Provide the [X, Y] coordinate of the cell's center where the given text is located.  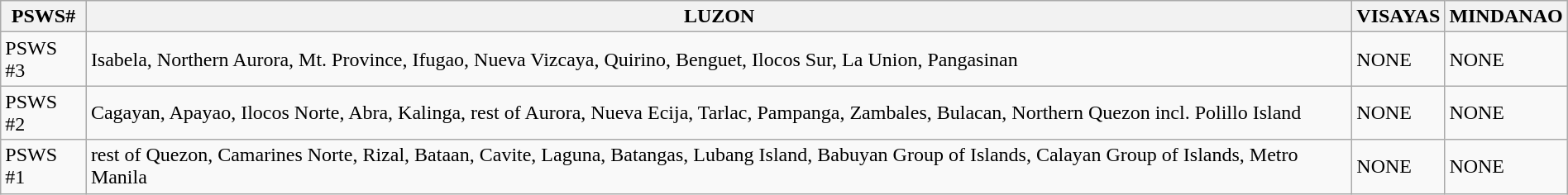
MINDANAO [1506, 17]
PSWS #1 [44, 167]
Isabela, Northern Aurora, Mt. Province, Ifugao, Nueva Vizcaya, Quirino, Benguet, Ilocos Sur, La Union, Pangasinan [719, 59]
Cagayan, Apayao, Ilocos Norte, Abra, Kalinga, rest of Aurora, Nueva Ecija, Tarlac, Pampanga, Zambales, Bulacan, Northern Quezon incl. Polillo Island [719, 112]
VISAYAS [1398, 17]
LUZON [719, 17]
PSWS #2 [44, 112]
PSWS #3 [44, 59]
PSWS# [44, 17]
